Detect which cell encompasses the target text, then output its [X, Y] center coordinate. 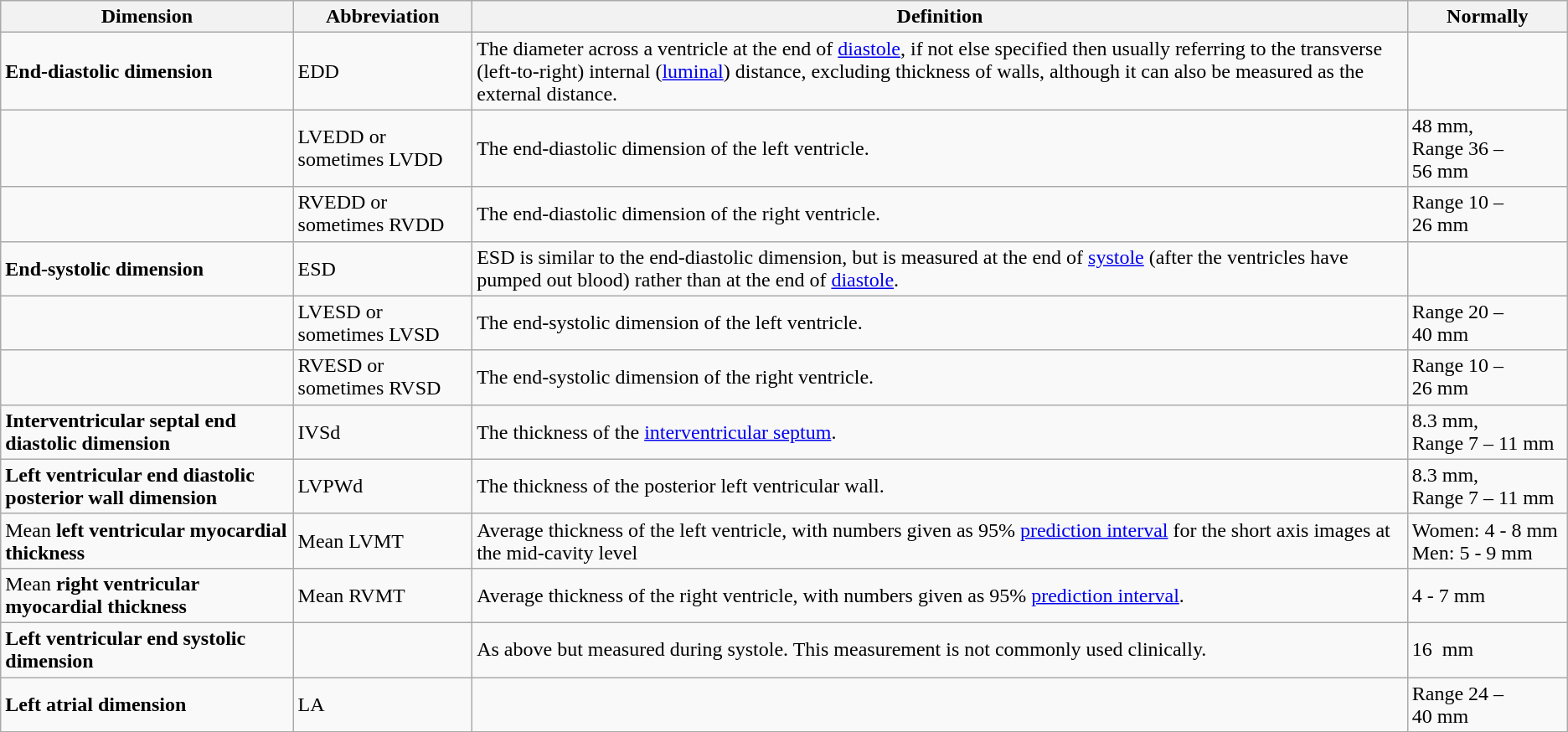
The end-diastolic dimension of the left ventricle. [940, 148]
LVEDD or sometimes LVDD [383, 148]
Left ventricular end diastolic posterior wall dimension [147, 486]
RVESD or sometimes RVSD [383, 377]
End-diastolic dimension [147, 71]
Abbreviation [383, 17]
The thickness of the interventricular septum. [940, 432]
Mean LVMT [383, 541]
Range 20 – 40 mm [1488, 323]
The end-diastolic dimension of the right ventricle. [940, 214]
Women: 4 - 8 mmMen: 5 - 9 mm [1488, 541]
The end-systolic dimension of the left ventricle. [940, 323]
Normally [1488, 17]
Average thickness of the right ventricle, with numbers given as 95% prediction interval. [940, 595]
ESD [383, 268]
48 mm, Range 36 – 56 mm [1488, 148]
Dimension [147, 17]
Left ventricular end systolic dimension [147, 650]
16 mm [1488, 650]
4 - 7 mm [1488, 595]
Range 24 – 40 mm [1488, 704]
Mean RVMT [383, 595]
LVPWd [383, 486]
The thickness of the posterior left ventricular wall. [940, 486]
Left atrial dimension [147, 704]
Interventricular septal end diastolic dimension [147, 432]
End-systolic dimension [147, 268]
EDD [383, 71]
As above but measured during systole. This measurement is not commonly used clinically. [940, 650]
IVSd [383, 432]
LA [383, 704]
Mean right ventricular myocardial thickness [147, 595]
The end-systolic dimension of the right ventricle. [940, 377]
Definition [940, 17]
Average thickness of the left ventricle, with numbers given as 95% prediction interval for the short axis images at the mid-cavity level [940, 541]
RVEDD or sometimes RVDD [383, 214]
Mean left ventricular myocardial thickness [147, 541]
LVESD or sometimes LVSD [383, 323]
